Identify which cell holds the provided text, then report its [x, y] central coordinate. 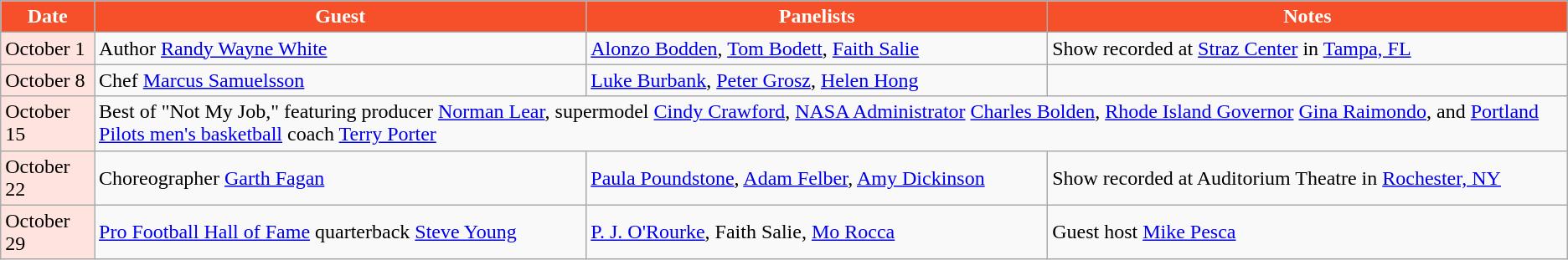
October 29 [48, 232]
Luke Burbank, Peter Grosz, Helen Hong [818, 80]
Show recorded at Straz Center in Tampa, FL [1308, 48]
Choreographer Garth Fagan [340, 177]
Pro Football Hall of Fame quarterback Steve Young [340, 232]
Alonzo Bodden, Tom Bodett, Faith Salie [818, 48]
Notes [1308, 17]
Panelists [818, 17]
Guest [340, 17]
October 8 [48, 80]
Date [48, 17]
Chef Marcus Samuelsson [340, 80]
Guest host Mike Pesca [1308, 232]
Author Randy Wayne White [340, 48]
Paula Poundstone, Adam Felber, Amy Dickinson [818, 177]
Show recorded at Auditorium Theatre in Rochester, NY [1308, 177]
October 1 [48, 48]
October 15 [48, 124]
October 22 [48, 177]
P. J. O'Rourke, Faith Salie, Mo Rocca [818, 232]
